Return (x, y) of the center of cell containing provided text 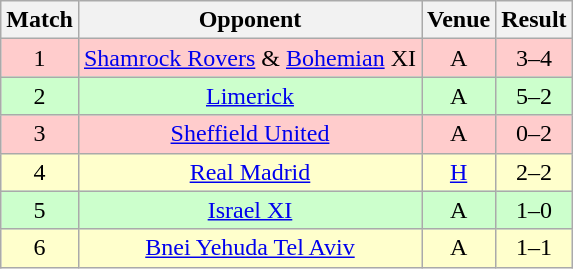
Bnei Yehuda Tel Aviv (250, 248)
1–1 (534, 248)
3–4 (534, 58)
3 (40, 134)
2 (40, 96)
2–2 (534, 172)
Result (534, 20)
Opponent (250, 20)
6 (40, 248)
Sheffield United (250, 134)
Venue (459, 20)
Match (40, 20)
5 (40, 210)
1 (40, 58)
Israel XI (250, 210)
4 (40, 172)
Shamrock Rovers & Bohemian XI (250, 58)
5–2 (534, 96)
H (459, 172)
0–2 (534, 134)
Real Madrid (250, 172)
1–0 (534, 210)
Limerick (250, 96)
